Detect which cell encompasses the target text, then output its [X, Y] center coordinate. 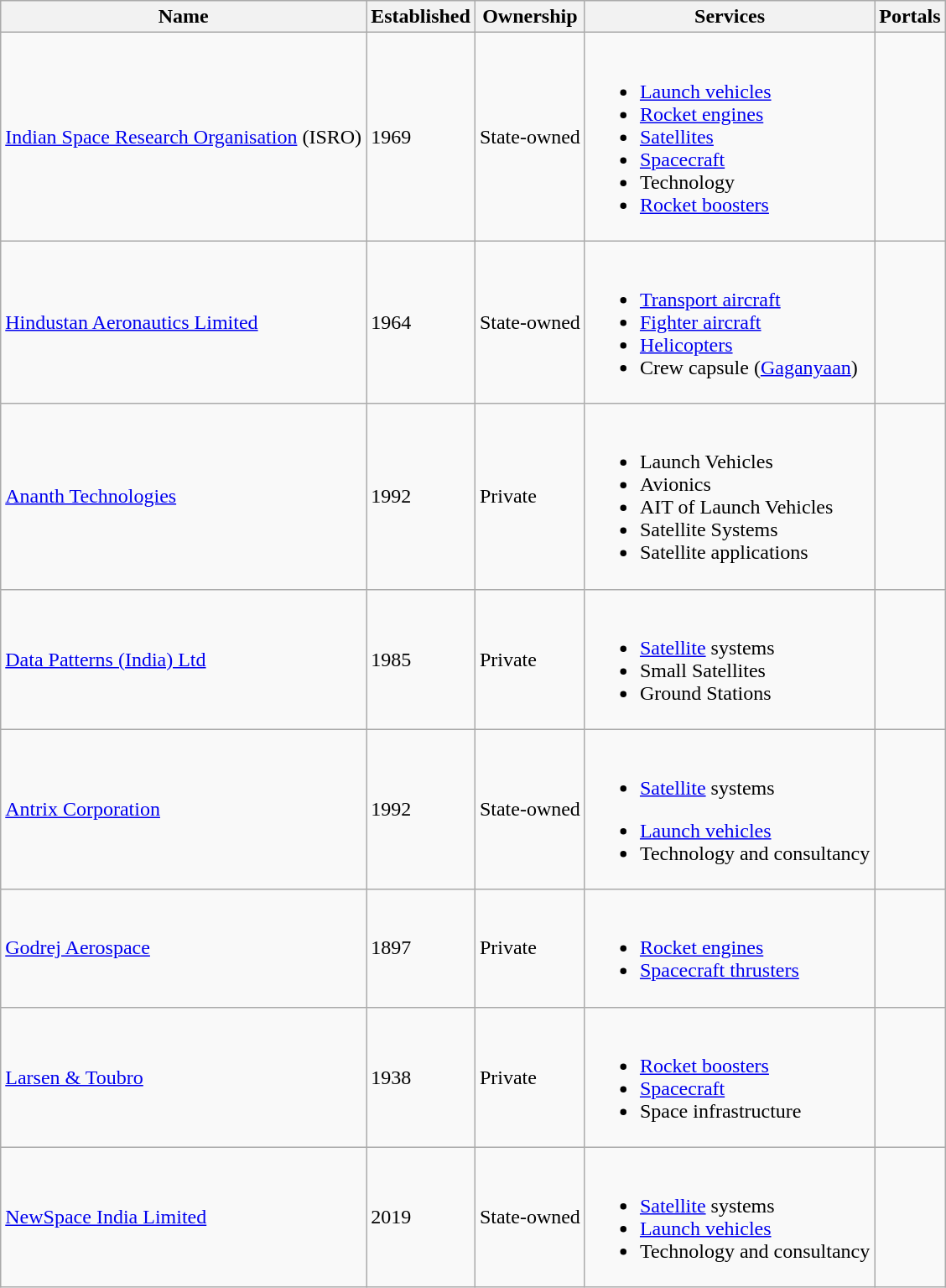
1938 [421, 1077]
1897 [421, 948]
NewSpace India Limited [184, 1217]
Launch vehiclesRocket enginesSatellitesSpacecraftTechnologyRocket boosters [730, 137]
Established [421, 17]
Satellite systemsSmall SatellitesGround Stations [730, 660]
1985 [421, 660]
Services [730, 17]
Larsen & Toubro [184, 1077]
Indian Space Research Organisation (ISRO) [184, 137]
Ownership [530, 17]
Antrix Corporation [184, 809]
2019 [421, 1217]
Data Patterns (India) Ltd [184, 660]
Launch VehiclesAvionicsAIT of Launch VehiclesSatellite SystemsSatellite applications [730, 497]
1964 [421, 322]
Ananth Technologies [184, 497]
Godrej Aerospace [184, 948]
1969 [421, 137]
Name [184, 17]
Transport aircraftFighter aircraftHelicoptersCrew capsule (Gaganyaan) [730, 322]
Rocket boostersSpacecraftSpace infrastructure [730, 1077]
Portals [910, 17]
Rocket enginesSpacecraft thrusters [730, 948]
Hindustan Aeronautics Limited [184, 322]
